Detect which cell encompasses the target text, then output its [x, y] center coordinate. 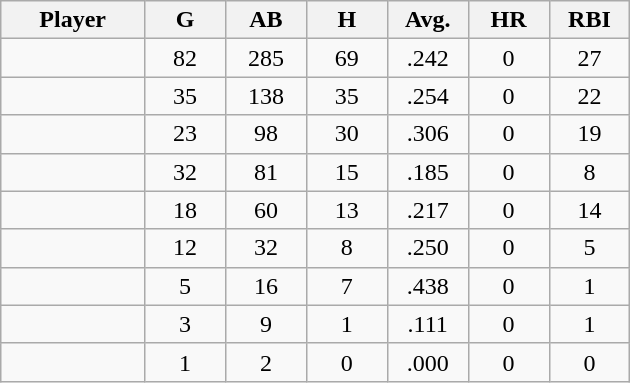
23 [186, 134]
Player [73, 20]
.254 [428, 96]
3 [186, 324]
RBI [590, 20]
7 [346, 286]
.000 [428, 362]
15 [346, 172]
HR [508, 20]
.242 [428, 58]
.217 [428, 210]
30 [346, 134]
12 [186, 248]
19 [590, 134]
27 [590, 58]
.185 [428, 172]
.438 [428, 286]
H [346, 20]
98 [266, 134]
G [186, 20]
18 [186, 210]
82 [186, 58]
81 [266, 172]
9 [266, 324]
.250 [428, 248]
.306 [428, 134]
14 [590, 210]
285 [266, 58]
138 [266, 96]
69 [346, 58]
Avg. [428, 20]
16 [266, 286]
AB [266, 20]
60 [266, 210]
22 [590, 96]
.111 [428, 324]
13 [346, 210]
2 [266, 362]
